Detect which cell encompasses the target text, then output its [X, Y] center coordinate. 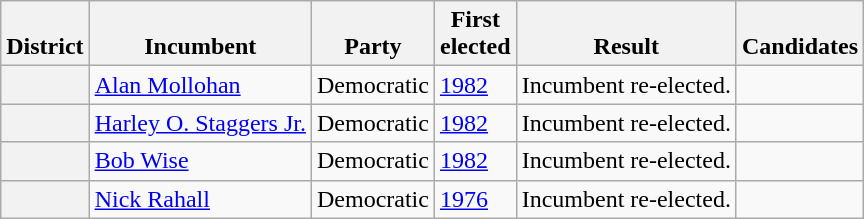
Candidates [800, 34]
Party [372, 34]
Incumbent [200, 34]
Nick Rahall [200, 199]
1976 [475, 199]
Bob Wise [200, 161]
Result [626, 34]
Harley O. Staggers Jr. [200, 123]
Alan Mollohan [200, 85]
Firstelected [475, 34]
District [45, 34]
